Find where the given text appears and provide that cell's center as [x, y] coordinate. 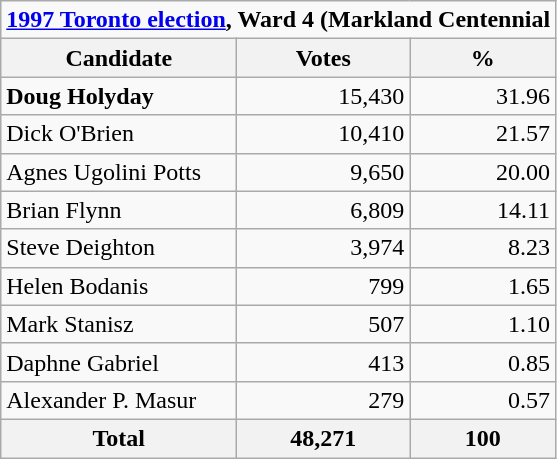
Votes [324, 58]
413 [324, 362]
Doug Holyday [119, 96]
507 [324, 324]
15,430 [324, 96]
8.23 [483, 248]
10,410 [324, 134]
% [483, 58]
Total [119, 438]
21.57 [483, 134]
31.96 [483, 96]
0.57 [483, 400]
1.10 [483, 324]
6,809 [324, 210]
Brian Flynn [119, 210]
Helen Bodanis [119, 286]
100 [483, 438]
20.00 [483, 172]
Steve Deighton [119, 248]
9,650 [324, 172]
Dick O'Brien [119, 134]
Alexander P. Masur [119, 400]
1.65 [483, 286]
Agnes Ugolini Potts [119, 172]
279 [324, 400]
14.11 [483, 210]
Daphne Gabriel [119, 362]
Candidate [119, 58]
3,974 [324, 248]
799 [324, 286]
1997 Toronto election, Ward 4 (Markland Centennial [278, 20]
0.85 [483, 362]
Mark Stanisz [119, 324]
48,271 [324, 438]
